Provide the [x, y] coordinate of the cell's center where the given text is located.  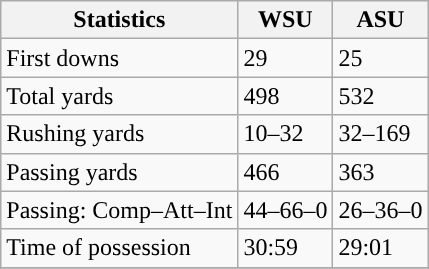
30:59 [286, 248]
32–169 [380, 134]
29:01 [380, 248]
10–32 [286, 134]
Total yards [120, 96]
ASU [380, 20]
466 [286, 172]
First downs [120, 58]
25 [380, 58]
Passing: Comp–Att–Int [120, 210]
26–36–0 [380, 210]
Rushing yards [120, 134]
WSU [286, 20]
Time of possession [120, 248]
498 [286, 96]
Passing yards [120, 172]
44–66–0 [286, 210]
Statistics [120, 20]
29 [286, 58]
532 [380, 96]
363 [380, 172]
